Extract the [X, Y] coordinate from the center of the cell holding the provided text.  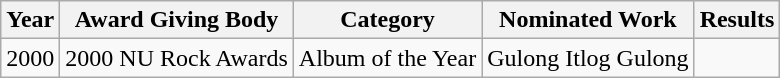
2000 [30, 58]
Gulong Itlog Gulong [588, 58]
2000 NU Rock Awards [177, 58]
Album of the Year [387, 58]
Results [737, 20]
Award Giving Body [177, 20]
Year [30, 20]
Nominated Work [588, 20]
Category [387, 20]
